Pinpoint the cell where the given text exists, returning its (x, y) midpoint coordinate. 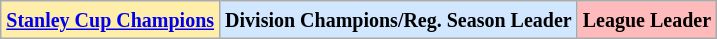
Stanley Cup Champions (110, 20)
Division Champions/Reg. Season Leader (399, 20)
League Leader (646, 20)
